Extract the [X, Y] coordinate from the center of the cell holding the provided text.  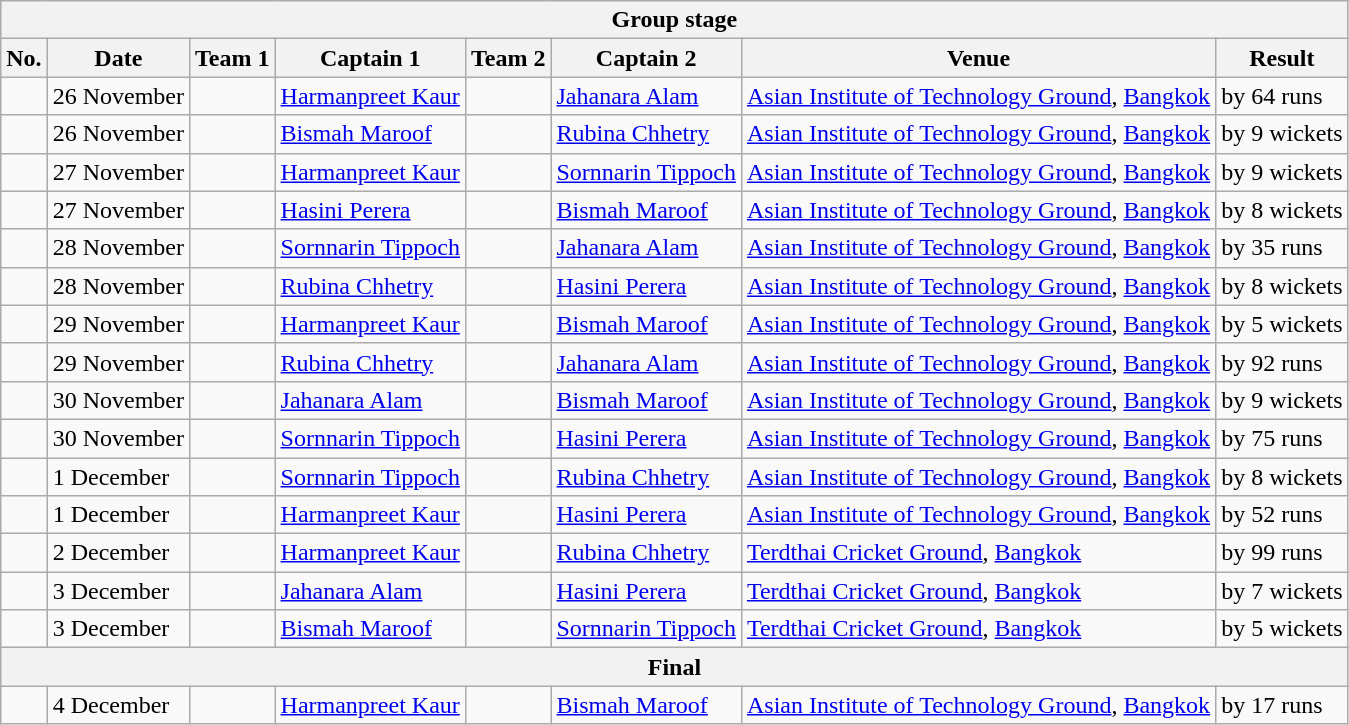
Captain 2 [646, 58]
Result [1282, 58]
by 64 runs [1282, 96]
Date [118, 58]
by 35 runs [1282, 248]
Final [674, 667]
4 December [118, 705]
by 52 runs [1282, 515]
by 17 runs [1282, 705]
Team 2 [508, 58]
Venue [978, 58]
Group stage [674, 20]
by 92 runs [1282, 362]
by 99 runs [1282, 553]
2 December [118, 553]
by 75 runs [1282, 438]
Captain 1 [370, 58]
No. [24, 58]
Team 1 [233, 58]
by 7 wickets [1282, 591]
